Return [x, y] of the center of cell containing provided text 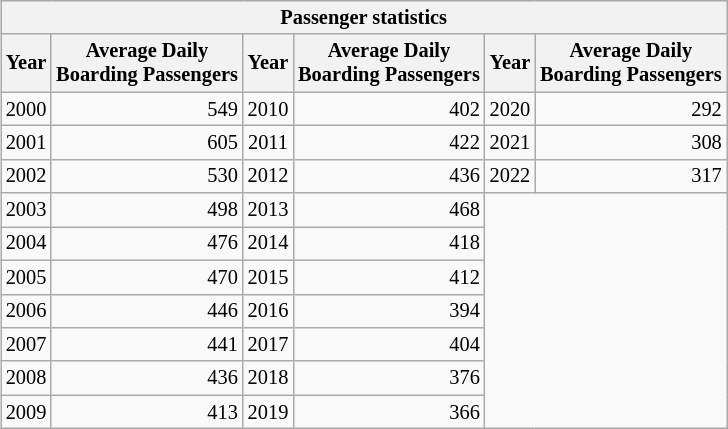
2003 [26, 210]
2006 [26, 311]
476 [146, 243]
2011 [268, 142]
292 [630, 109]
404 [388, 344]
2007 [26, 344]
470 [146, 277]
498 [146, 210]
605 [146, 142]
2014 [268, 243]
376 [388, 378]
530 [146, 176]
2017 [268, 344]
446 [146, 311]
2019 [268, 412]
2004 [26, 243]
2010 [268, 109]
2020 [510, 109]
2008 [26, 378]
2002 [26, 176]
394 [388, 311]
549 [146, 109]
418 [388, 243]
2009 [26, 412]
2016 [268, 311]
Passenger statistics [364, 17]
366 [388, 412]
412 [388, 277]
2018 [268, 378]
402 [388, 109]
2005 [26, 277]
308 [630, 142]
2021 [510, 142]
2013 [268, 210]
413 [146, 412]
2022 [510, 176]
2000 [26, 109]
317 [630, 176]
2012 [268, 176]
441 [146, 344]
468 [388, 210]
422 [388, 142]
2015 [268, 277]
2001 [26, 142]
